For the text-containing cell, return its midpoint in [X, Y] coordinate format. 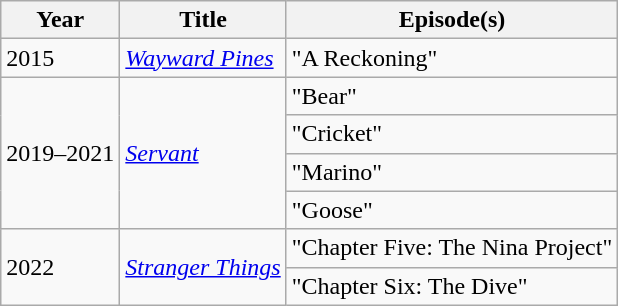
"Chapter Six: The Dive" [452, 286]
"Cricket" [452, 134]
Stranger Things [203, 267]
"Bear" [452, 96]
2015 [60, 58]
Wayward Pines [203, 58]
2019–2021 [60, 153]
"Marino" [452, 172]
"A Reckoning" [452, 58]
"Chapter Five: The Nina Project" [452, 248]
Title [203, 20]
Episode(s) [452, 20]
Year [60, 20]
Servant [203, 153]
"Goose" [452, 210]
2022 [60, 267]
